Extract the [x, y] coordinate from the center of the cell holding the provided text.  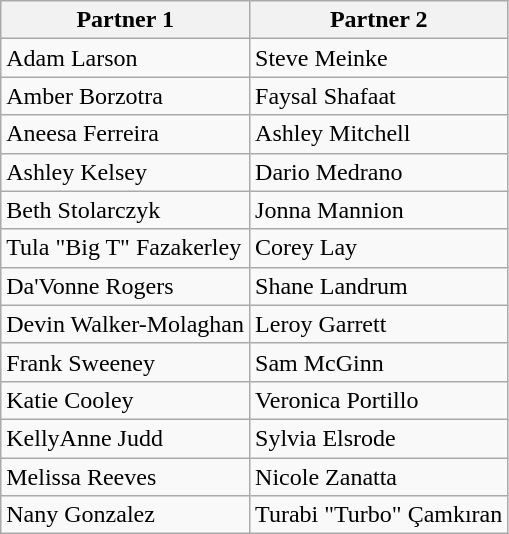
Katie Cooley [126, 400]
Ashley Mitchell [379, 134]
KellyAnne Judd [126, 438]
Dario Medrano [379, 172]
Nany Gonzalez [126, 515]
Nicole Zanatta [379, 477]
Sam McGinn [379, 362]
Steve Meinke [379, 58]
Frank Sweeney [126, 362]
Amber Borzotra [126, 96]
Veronica Portillo [379, 400]
Turabi "Turbo" Çamkıran [379, 515]
Sylvia Elsrode [379, 438]
Jonna Mannion [379, 210]
Adam Larson [126, 58]
Beth Stolarczyk [126, 210]
Aneesa Ferreira [126, 134]
Shane Landrum [379, 286]
Melissa Reeves [126, 477]
Leroy Garrett [379, 324]
Faysal Shafaat [379, 96]
Corey Lay [379, 248]
Da'Vonne Rogers [126, 286]
Tula "Big T" Fazakerley [126, 248]
Ashley Kelsey [126, 172]
Devin Walker-Molaghan [126, 324]
Partner 1 [126, 20]
Partner 2 [379, 20]
